Return the (X, Y) coordinate for the center point of the cell that contains the specified text.  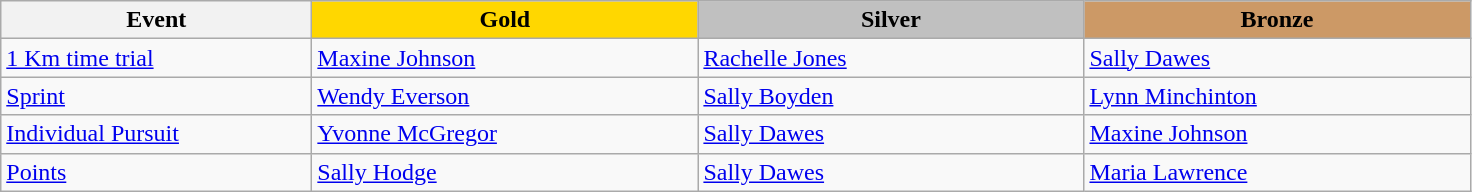
Event (156, 20)
Rachelle Jones (891, 58)
Sally Hodge (505, 172)
Bronze (1277, 20)
Sally Boyden (891, 96)
Points (156, 172)
Maria Lawrence (1277, 172)
Gold (505, 20)
Sprint (156, 96)
Lynn Minchinton (1277, 96)
1 Km time trial (156, 58)
Silver (891, 20)
Wendy Everson (505, 96)
Yvonne McGregor (505, 134)
Individual Pursuit (156, 134)
